For the text-containing cell, return its midpoint in [X, Y] coordinate format. 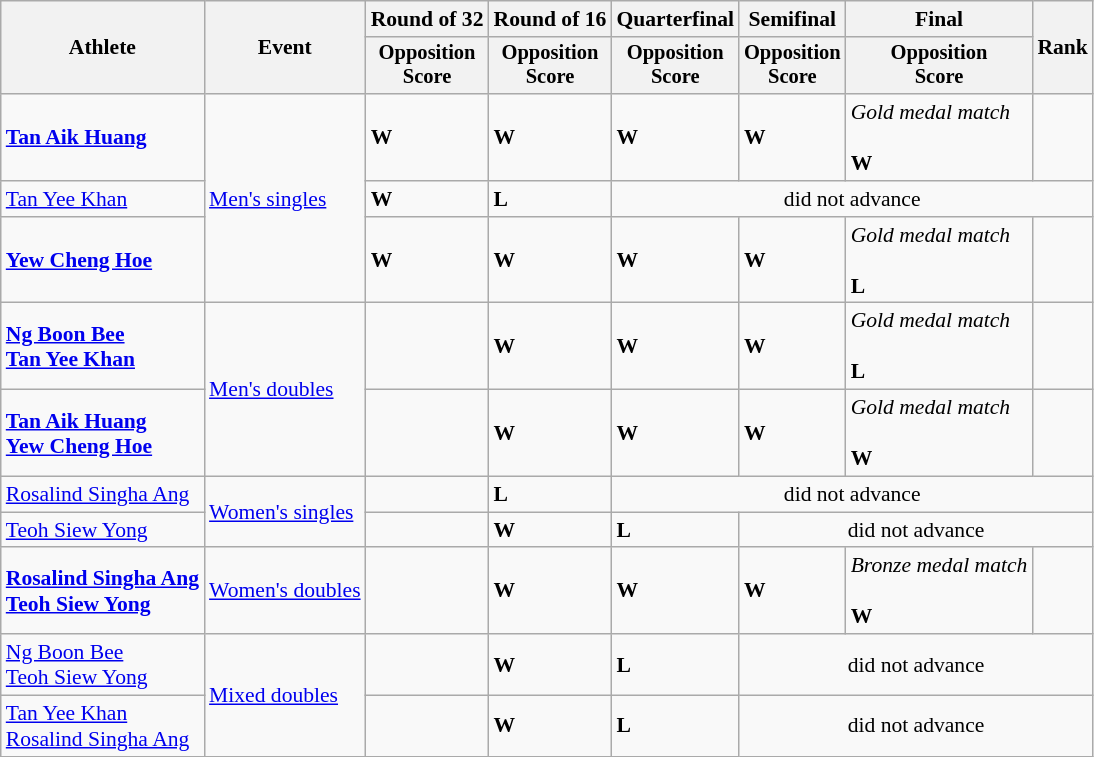
Ng Boon BeeTeoh Siew Yong [102, 664]
Tan Aik Huang [102, 138]
Athlete [102, 48]
Men's singles [285, 198]
Rosalind Singha AngTeoh Siew Yong [102, 592]
Event [285, 48]
Teoh Siew Yong [102, 530]
Tan Yee KhanRosalind Singha Ang [102, 726]
Women's singles [285, 512]
Yew Cheng Hoe [102, 260]
Tan Yee Khan [102, 199]
Semifinal [792, 19]
Round of 16 [550, 19]
Round of 32 [428, 19]
Bronze medal matchW [940, 592]
Women's doubles [285, 592]
Quarterfinal [675, 19]
Mixed doubles [285, 695]
Tan Aik HuangYew Cheng Hoe [102, 434]
Rosalind Singha Ang [102, 495]
Men's doubles [285, 390]
Final [940, 19]
Ng Boon BeeTan Yee Khan [102, 346]
Rank [1062, 48]
